Locate the cell with the specified text and output its (X, Y) center coordinate. 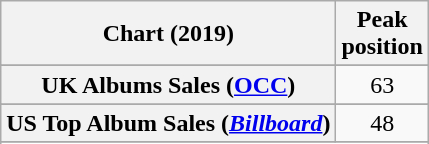
UK Albums Sales (OCC) (168, 85)
Chart (2019) (168, 34)
US Top Album Sales (Billboard) (168, 123)
63 (382, 85)
48 (382, 123)
Peakposition (382, 34)
